Output the [x, y] coordinate of the center of the cell containing the given text.  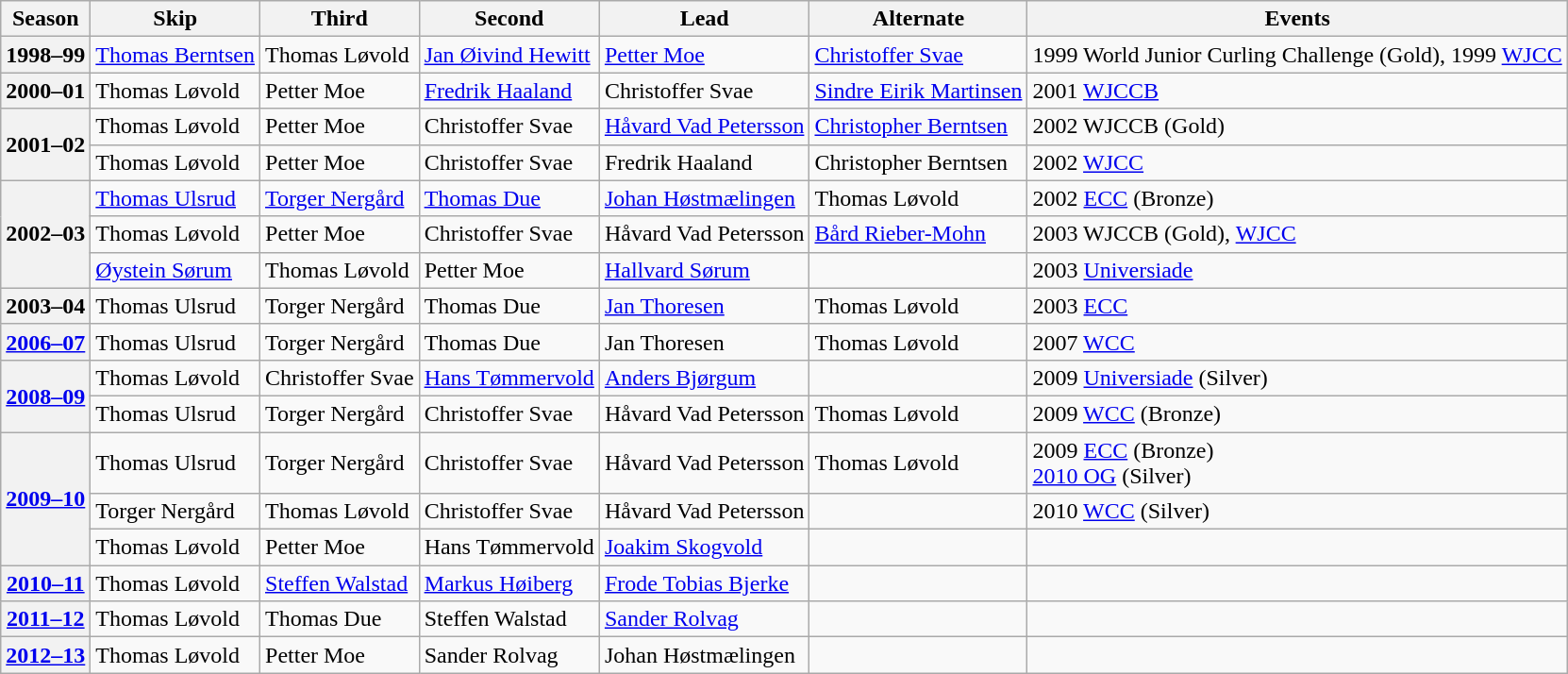
2006–07 [45, 342]
Skip [175, 19]
Øystein Sørum [175, 270]
2003 Universiade [1297, 270]
2001 WJCCB [1297, 91]
2012–13 [45, 655]
2009 Universiade (Silver) [1297, 378]
2010 WCC (Silver) [1297, 512]
2003 ECC [1297, 306]
1998–99 [45, 55]
2002 WJCCB (Gold) [1297, 126]
2002–03 [45, 234]
2003–04 [45, 306]
Events [1297, 19]
Alternate [919, 19]
1999 World Junior Curling Challenge (Gold), 1999 WJCC [1297, 55]
Lead [704, 19]
Jan Øivind Hewitt [509, 55]
2007 WCC [1297, 342]
2002 WJCC [1297, 162]
Third [340, 19]
Season [45, 19]
Sindre Eirik Martinsen [919, 91]
2003 WJCCB (Gold), WJCC [1297, 234]
2008–09 [45, 396]
2002 ECC (Bronze) [1297, 198]
2010–11 [45, 583]
Thomas Berntsen [175, 55]
Frode Tobias Bjerke [704, 583]
Markus Høiberg [509, 583]
Joakim Skogvold [704, 548]
2009 WCC (Bronze) [1297, 413]
2009 ECC (Bronze)2010 OG (Silver) [1297, 463]
2000–01 [45, 91]
Bård Rieber-Mohn [919, 234]
Anders Bjørgum [704, 378]
2009–10 [45, 498]
2001–02 [45, 144]
Second [509, 19]
Hallvard Sørum [704, 270]
2011–12 [45, 619]
